Provide the (X, Y) coordinate of the cell's center where the given text is located.  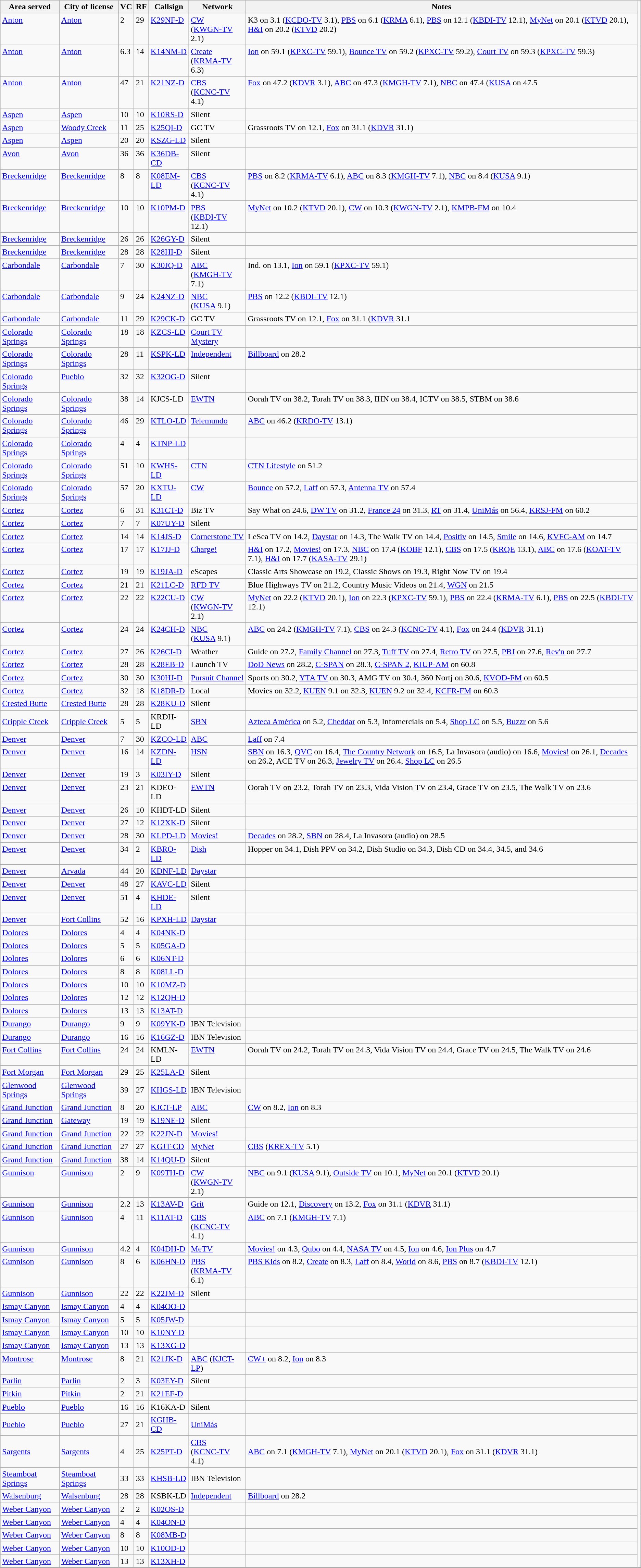
K04OO-D (168, 1306)
Ind. on 13.1, Ion on 59.1 (KPXC-TV 59.1) (441, 274)
Pursuit Channel (218, 678)
NBC on 9.1 (KUSA 9.1), Outside TV on 10.1, MyNet on 20.1 (KTVD 20.1) (441, 1182)
CTN Lifestyle on 51.2 (441, 470)
K22JN-D (168, 1134)
Callsign (168, 7)
Movies! on 4.3, Qubo on 4.4, NASA TV on 4.5, Ion on 4.6, Ion Plus on 4.7 (441, 1249)
K21NZ-D (168, 92)
KDNF-LD (168, 871)
KPXH-LD (168, 919)
K08LL-D (168, 972)
KBRO-LD (168, 853)
KZCO-LD (168, 739)
KGHB-CD (168, 1424)
KJCS-LD (168, 404)
K26GY-D (168, 239)
KDEO-LD (168, 792)
2.2 (126, 1204)
K13AT-D (168, 1011)
Oorah TV on 23.2, Torah TV on 23.3, Vida Vision TV on 23.4, Grace TV on 23.5, The Walk TV on 23.6 (441, 792)
KHDE-LD (168, 902)
K29CK-D (168, 319)
KLPD-LD (168, 836)
SBN (218, 721)
Weather (218, 652)
Grassroots TV on 12.1, Fox on 31.1 (KDVR 31.1 (441, 319)
K10NY-D (168, 1332)
ABC on 7.1 (KMGH-TV 7.1) (441, 1226)
K32OG-D (168, 381)
K13XH-D (168, 1561)
Grassroots TV on 12.1, Fox on 31.1 (KDVR 31.1) (441, 127)
KRDH-LD (168, 721)
Classic Arts Showcase on 19.2, Classic Shows on 19.3, Right Now TV on 19.4 (441, 571)
PBS on 12.2 (KBDI-TV 12.1) (441, 301)
UniMás (218, 1424)
PBS (KRMA-TV 6.1) (218, 1271)
K16KA-D (168, 1407)
K28EB-D (168, 665)
KJCT-LP (168, 1108)
Biz TV (218, 510)
39 (126, 1089)
Oorah TV on 24.2, Torah TV on 24.3, Vida Vision TV on 24.4, Grace TV on 24.5, The Walk TV on 24.6 (441, 1054)
K04ON-D (168, 1522)
K13XG-D (168, 1345)
Movies on 32.2, KUEN 9.1 on 32.3, KUEN 9.2 on 32.4, KCFR-FM on 60.3 (441, 691)
ABC on 24.2 (KMGH-TV 7.1), CBS on 24.3 (KCNC-TV 4.1), Fox on 24.4 (KDVR 31.1) (441, 634)
KWHS-LD (168, 470)
MeTV (218, 1249)
MyNet on 10.2 (KTVD 20.1), CW on 10.3 (KWGN-TV 2.1), KMPB-FM on 10.4 (441, 217)
CW (218, 493)
K11AT-D (168, 1226)
CTN (218, 470)
KMLN-LD (168, 1054)
Gateway (89, 1121)
Decades on 28.2, SBN on 28.4, La Invasora (audio) on 28.5 (441, 836)
K21EF-D (168, 1394)
K22JM-D (168, 1293)
6.3 (126, 61)
KHDT-LD (168, 810)
RF (141, 7)
4.2 (126, 1249)
K06HN-D (168, 1271)
K30JQ-D (168, 274)
Launch TV (218, 665)
Guide on 27.2, Family Channel on 27.3, Tuff TV on 27.4, Retro TV on 27.5, PBJ on 27.6, Rev'n on 27.7 (441, 652)
ABC (KJCT-LP) (218, 1363)
47 (126, 92)
Network (218, 7)
K03IY-D (168, 774)
K12XK-D (168, 823)
46 (126, 425)
K31CT-D (168, 510)
K17JJ-D (168, 554)
Telemundo (218, 425)
PBS on 8.2 (KRMA-TV 6.1), ABC on 8.3 (KMGH-TV 7.1), NBC on 8.4 (KUSA 9.1) (441, 185)
KGJT-CD (168, 1147)
52 (126, 919)
K10RS-D (168, 114)
Sports on 30.2, YTA TV on 30.3, AMG TV on 30.4, 360 Nortj on 30.6, KVOD-FM on 60.5 (441, 678)
Guide on 12.1, Discovery on 13.2, Fox on 31.1 (KDVR 31.1) (441, 1204)
K10PM-D (168, 217)
K10MZ-D (168, 985)
K24CH-D (168, 634)
KSPK-LD (168, 359)
Charge! (218, 554)
Azteca América on 5.2, Cheddar on 5.3, Infomercials on 5.4, Shop LC on 5.5, Buzzr on 5.6 (441, 721)
MyNet (218, 1147)
ABC on 46.2 (KRDO-TV 13.1) (441, 425)
K18DR-D (168, 691)
KAVC-LD (168, 884)
K28HI-D (168, 252)
CBS(KCNC-TV 4.1) (218, 1226)
CBS (KREX-TV 5.1) (441, 1147)
KHGS-LD (168, 1089)
23 (126, 792)
KTNP-LD (168, 448)
K05JW-D (168, 1319)
Court TV Mystery (218, 336)
K3 on 3.1 (KCDO-TV 3.1), PBS on 6.1 (KRMA 6.1), PBS on 12.1 (KBDI-TV 12.1), MyNet on 20.1 (KTVD 20.1), H&I on 20.2 (KTVD 20.2) (441, 29)
K21LC-D (168, 585)
VC (126, 7)
Local (218, 691)
K22CU-D (168, 607)
K04DH-D (168, 1249)
HSN (218, 756)
K28KU-D (168, 704)
K06NT-D (168, 959)
PBS Kids on 8.2, Create on 8.3, Laff on 8.4, World on 8.6, PBS on 8.7 (KBDI-TV 12.1) (441, 1271)
Notes (441, 7)
RFD TV (218, 585)
Arvada (89, 871)
Laff on 7.4 (441, 739)
K16GZ-D (168, 1037)
K08EM-LD (168, 185)
Say What on 24.6, DW TV on 31.2, France 24 on 31.3, RT on 31.4, UniMás on 56.4, KRSJ-FM on 60.2 (441, 510)
31 (141, 510)
ABC on 7.1 (KMGH-TV 7.1), MyNet on 20.1 (KTVD 20.1), Fox on 31.1 (KDVR 31.1) (441, 1452)
K03EY-D (168, 1381)
MyNet on 22.2 (KTVD 20.1), Ion on 22.3 (KPXC-TV 59.1), PBS on 22.4 (KRMA-TV 6.1), PBS on 22.5 (KBDI-TV 12.1) (441, 607)
K09TH-D (168, 1182)
eScapes (218, 571)
K08MB-D (168, 1535)
H&I on 17.2, Movies! on 17.3, NBC on 17.4 (KOBF 12.1), CBS on 17.5 (KRQE 13.1), ABC on 17.6 (KOAT-TV 7.1), H&I on 17.7 (KASA-TV 29.1) (441, 554)
K02OS-D (168, 1509)
Fox on 47.2 (KDVR 3.1), ABC on 47.3 (KMGH-TV 7.1), NBC on 47.4 (KUSA on 47.5 (441, 92)
K07UY-D (168, 523)
Oorah TV on 38.2, Torah TV on 38.3, IHN on 38.4, ICTV on 38.5, STBM on 38.6 (441, 404)
57 (126, 493)
ABC(KMGH-TV 7.1) (218, 274)
K30HJ-D (168, 678)
K25QI-D (168, 127)
CW+ on 8.2, Ion on 8.3 (441, 1363)
KHSB-LD (168, 1479)
KZCS-LD (168, 336)
K04NK-D (168, 933)
K14QU-D (168, 1160)
Ion on 59.1 (KPXC-TV 59.1), Bounce TV on 59.2 (KPXC-TV 59.2), Court TV on 59.3 (KPXC-TV 59.3) (441, 61)
K25PT-D (168, 1452)
34 (126, 853)
K19JA-D (168, 571)
KTLO-LD (168, 425)
K36DB-CD (168, 158)
K29NF-D (168, 29)
KZDN-LD (168, 756)
K21JK-D (168, 1363)
Hopper on 34.1, Dish PPV on 34.2, Dish Studio on 34.3, Dish CD on 34.4, 34.5, and 34.6 (441, 853)
Woody Creek (89, 127)
K09YK-D (168, 1024)
KSZG-LD (168, 140)
LeSea TV on 14.2, Daystar on 14.3, The Walk TV on 14.4, Positiv on 14.5, Smile on 14.6, KVFC-AM on 14.7 (441, 536)
K14NM-D (168, 61)
K26CI-D (168, 652)
Create(KRMA-TV 6.3) (218, 61)
Cornerstone TV (218, 536)
Area served (30, 7)
City of license (89, 7)
Bounce on 57.2, Laff on 57.3, Antenna TV on 57.4 (441, 493)
44 (126, 871)
Dish (218, 853)
K14JS-D (168, 536)
K13AV-D (168, 1204)
CW on 8.2, Ion on 8.3 (441, 1108)
KXTU-LD (168, 493)
DoD News on 28.2, C-SPAN on 28.3, C-SPAN 2, KIUP-AM on 60.8 (441, 665)
KSBK-LD (168, 1496)
K12QH-D (168, 998)
48 (126, 884)
K24NZ-D (168, 301)
K05GA-D (168, 946)
PBS (KBDI-TV 12.1) (218, 217)
K19NE-D (168, 1121)
Grit (218, 1204)
Blue Highways TV on 21.2, Country Music Videos on 21.4, WGN on 21.5 (441, 585)
K25LA-D (168, 1072)
K10OD-D (168, 1548)
CW (KWGN-TV 2.1) (218, 29)
